Search for the cell housing the specified text and yield its [x, y] center coordinate. 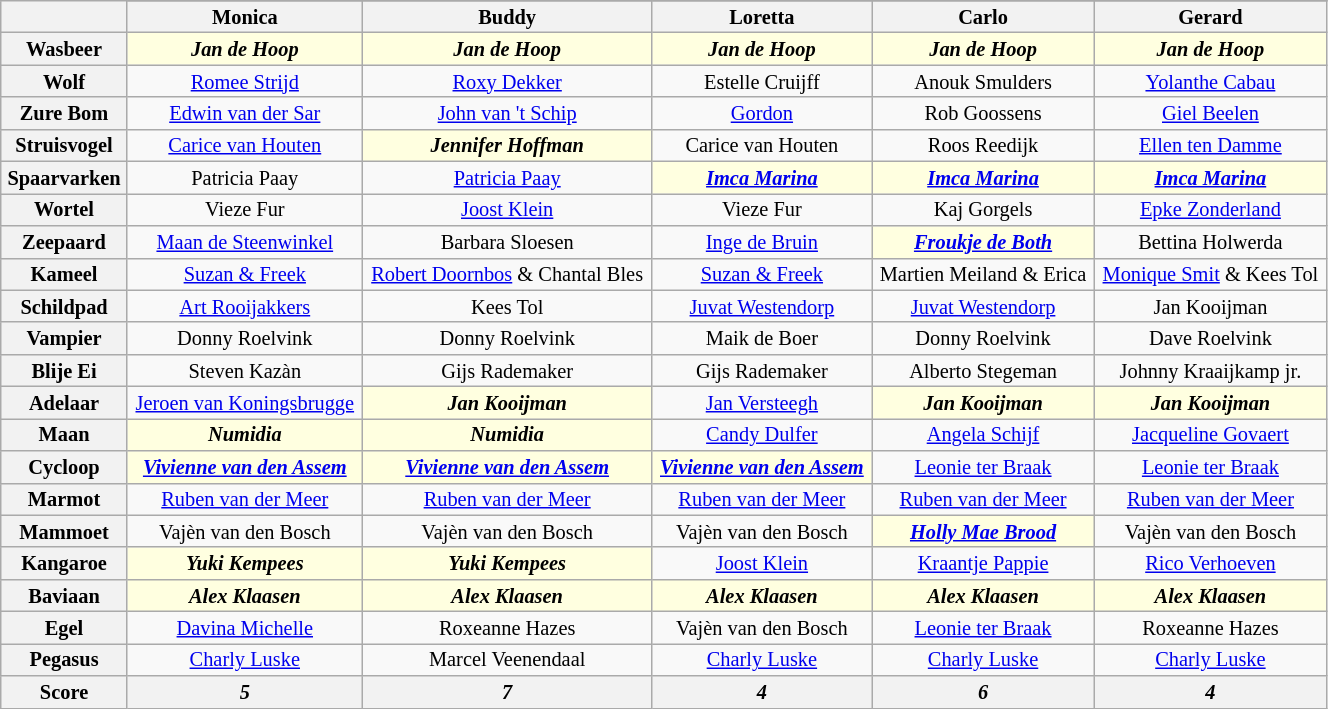
Vampier [64, 338]
Egel [64, 627]
Edwin van der Sar [244, 113]
Davina Michelle [244, 627]
Johnny Kraaijkamp jr. [1210, 370]
Holly Mae Brood [984, 531]
Carlo [984, 16]
Kraantje Pappie [984, 563]
Kaj Gorgels [984, 209]
Pegasus [64, 659]
Kees Tol [507, 306]
Monica [244, 16]
Alberto Stegeman [984, 370]
Jan Versteegh [762, 402]
5 [244, 692]
Yolanthe Cabau [1210, 81]
Jennifer Hoffman [507, 145]
Baviaan [64, 595]
Candy Dulfer [762, 434]
Kameel [64, 274]
Loretta [762, 16]
Maik de Boer [762, 338]
Bettina Holwerda [1210, 241]
Zeepaard [64, 241]
Martien Meiland & Erica [984, 274]
Monique Smit & Kees Tol [1210, 274]
Anouk Smulders [984, 81]
Marmot [64, 499]
Roxy Dekker [507, 81]
Ellen ten Damme [1210, 145]
Gordon [762, 113]
Roos Reedijk [984, 145]
Rico Verhoeven [1210, 563]
John van 't Schip [507, 113]
Robert Doornbos & Chantal Bles [507, 274]
Dave Roelvink [1210, 338]
Spaarvarken [64, 177]
Inge de Bruin [762, 241]
6 [984, 692]
Wasbeer [64, 48]
Romee Strijd [244, 81]
Estelle Cruijff [762, 81]
Steven Kazàn [244, 370]
Angela Schijf [984, 434]
Epke Zonderland [1210, 209]
Gerard [1210, 16]
Barbara Sloesen [507, 241]
Schildpad [64, 306]
Maan [64, 434]
Jeroen van Koningsbrugge [244, 402]
7 [507, 692]
Buddy [507, 16]
Maan de Steenwinkel [244, 241]
Wolf [64, 81]
Giel Beelen [1210, 113]
Rob Goossens [984, 113]
Cycloop [64, 467]
Zure Bom [64, 113]
Blije Ei [64, 370]
Art Rooijakkers [244, 306]
Froukje de Both [984, 241]
Score [64, 692]
Marcel Veenendaal [507, 659]
Kangaroe [64, 563]
Jacqueline Govaert [1210, 434]
Adelaar [64, 402]
Mammoet [64, 531]
Wortel [64, 209]
Struisvogel [64, 145]
